From the cell containing the given text, extract its center point as (X, Y) coordinate. 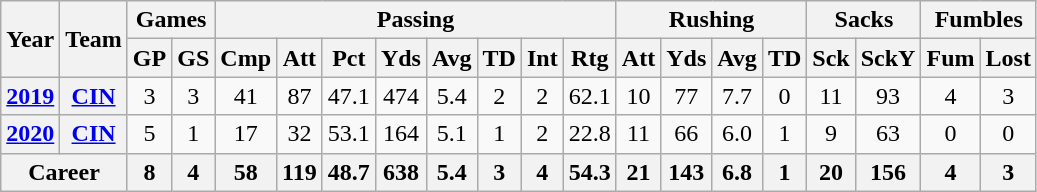
93 (888, 96)
32 (300, 134)
SckY (888, 58)
10 (638, 96)
638 (400, 172)
2020 (30, 134)
20 (831, 172)
54.3 (590, 172)
Lost (1008, 58)
164 (400, 134)
143 (686, 172)
6.8 (738, 172)
21 (638, 172)
6.0 (738, 134)
Fum (950, 58)
77 (686, 96)
62.1 (590, 96)
66 (686, 134)
41 (246, 96)
58 (246, 172)
47.1 (348, 96)
474 (400, 96)
63 (888, 134)
Rushing (712, 20)
2019 (30, 96)
5 (149, 134)
Career (64, 172)
Team (94, 39)
17 (246, 134)
Sck (831, 58)
9 (831, 134)
Pct (348, 58)
7.7 (738, 96)
87 (300, 96)
119 (300, 172)
8 (149, 172)
Games (170, 20)
Fumbles (978, 20)
Rtg (590, 58)
53.1 (348, 134)
22.8 (590, 134)
Cmp (246, 58)
156 (888, 172)
Passing (416, 20)
5.1 (452, 134)
GP (149, 58)
Int (542, 58)
GS (194, 58)
48.7 (348, 172)
Sacks (864, 20)
Year (30, 39)
